Determine the (x, y) coordinate at the center of the cell enclosing the given text.  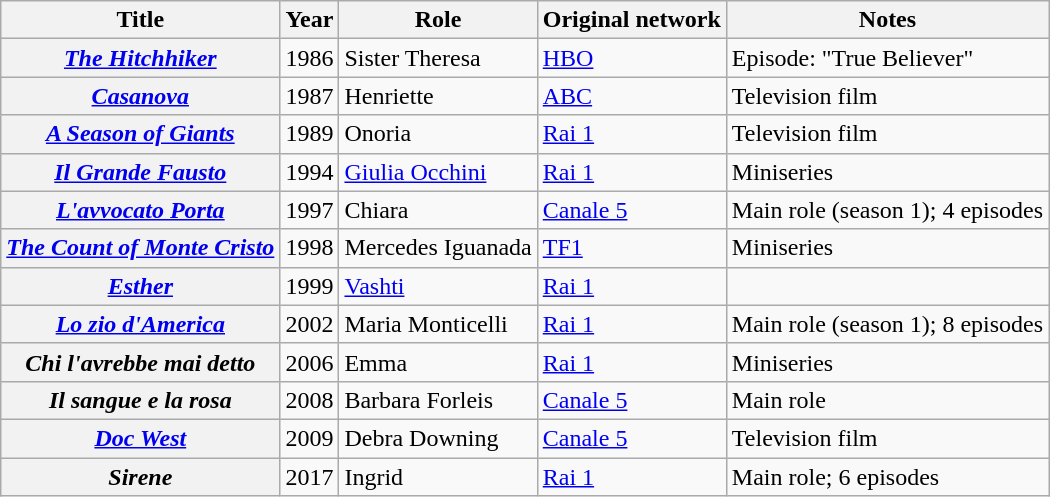
L'avvocato Porta (140, 210)
2009 (310, 438)
Giulia Occhini (438, 172)
The Count of Monte Cristo (140, 248)
Chiara (438, 210)
Esther (140, 286)
Main role (887, 400)
Episode: "True Believer" (887, 58)
Notes (887, 20)
1998 (310, 248)
Year (310, 20)
Barbara Forleis (438, 400)
Role (438, 20)
2006 (310, 362)
Maria Monticelli (438, 324)
Il sangue e la rosa (140, 400)
Casanova (140, 96)
Henriette (438, 96)
Lo zio d'America (140, 324)
Onoria (438, 134)
Il Grande Fausto (140, 172)
Main role (season 1); 4 episodes (887, 210)
1997 (310, 210)
2002 (310, 324)
Doc West (140, 438)
Debra Downing (438, 438)
1987 (310, 96)
1999 (310, 286)
Vashti (438, 286)
2008 (310, 400)
Main role (season 1); 8 episodes (887, 324)
HBO (632, 58)
Title (140, 20)
1994 (310, 172)
Chi l'avrebbe mai detto (140, 362)
TF1 (632, 248)
Original network (632, 20)
Emma (438, 362)
Main role; 6 episodes (887, 477)
Ingrid (438, 477)
Sister Theresa (438, 58)
1989 (310, 134)
The Hitchhiker (140, 58)
Sirene (140, 477)
2017 (310, 477)
ABC (632, 96)
Mercedes Iguanada (438, 248)
1986 (310, 58)
A Season of Giants (140, 134)
